Locate the cell with the specified text and output its [x, y] center coordinate. 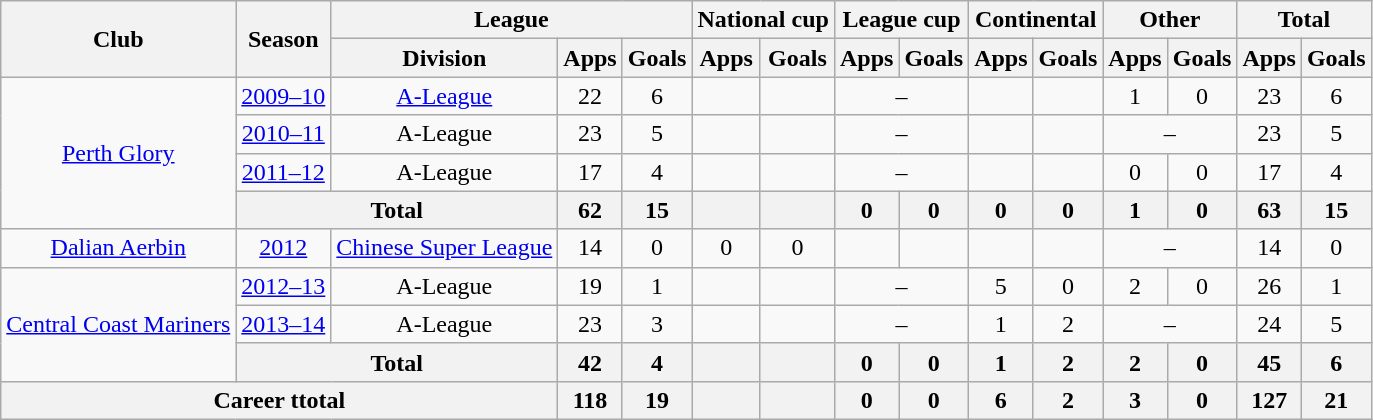
24 [1269, 324]
Club [118, 39]
21 [1336, 400]
League [512, 20]
42 [590, 362]
Season [284, 39]
Chinese Super League [444, 248]
2011–12 [284, 172]
National cup [763, 20]
2012–13 [284, 286]
127 [1269, 400]
League cup [901, 20]
45 [1269, 362]
26 [1269, 286]
2012 [284, 248]
22 [590, 96]
2013–14 [284, 324]
Career ttotal [280, 400]
2010–11 [284, 134]
Continental [1036, 20]
Division [444, 58]
Other [1170, 20]
62 [590, 210]
2009–10 [284, 96]
118 [590, 400]
Central Coast Mariners [118, 324]
Dalian Aerbin [118, 248]
Perth Glory [118, 153]
63 [1269, 210]
